Determine the (x, y) coordinate at the center of the cell enclosing the given text.  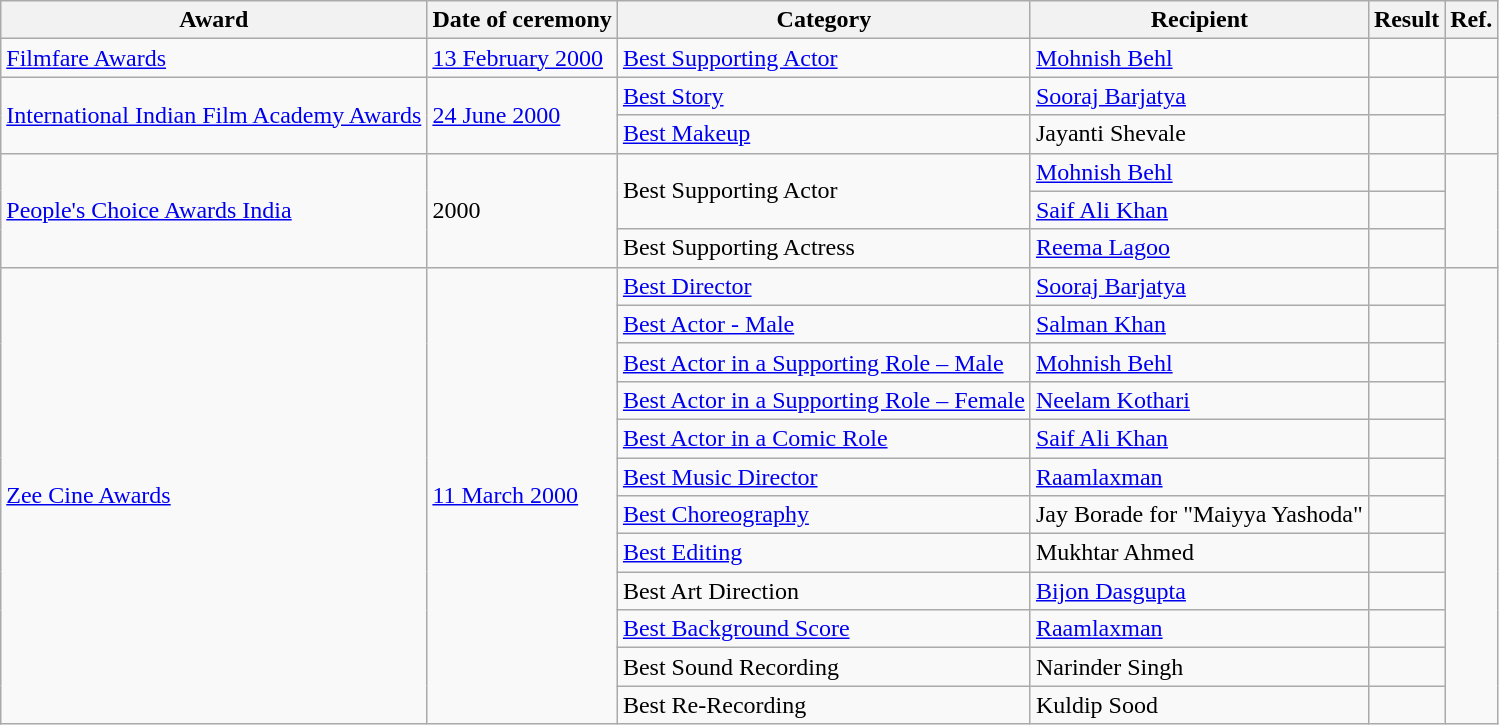
Result (1406, 20)
Best Choreography (824, 515)
Jay Borade for "Maiyya Yashoda" (1199, 515)
Ref. (1472, 20)
Kuldip Sood (1199, 705)
Category (824, 20)
Zee Cine Awards (214, 496)
Best Supporting Actress (824, 248)
Mukhtar Ahmed (1199, 553)
Best Makeup (824, 134)
Narinder Singh (1199, 667)
Neelam Kothari (1199, 400)
Best Art Direction (824, 591)
Best Sound Recording (824, 667)
Best Director (824, 286)
2000 (522, 210)
Filmfare Awards (214, 58)
Best Music Director (824, 477)
Jayanti Shevale (1199, 134)
People's Choice Awards India (214, 210)
Reema Lagoo (1199, 248)
Award (214, 20)
Best Actor - Male (824, 324)
Best Background Score (824, 629)
Best Story (824, 96)
Best Actor in a Supporting Role – Female (824, 400)
Bijon Dasgupta (1199, 591)
Recipient (1199, 20)
International Indian Film Academy Awards (214, 115)
11 March 2000 (522, 496)
Date of ceremony (522, 20)
13 February 2000 (522, 58)
Best Editing (824, 553)
24 June 2000 (522, 115)
Best Actor in a Comic Role (824, 438)
Best Actor in a Supporting Role – Male (824, 362)
Salman Khan (1199, 324)
Best Re-Recording (824, 705)
